Output the (x, y) coordinate of the center of the cell containing the given text.  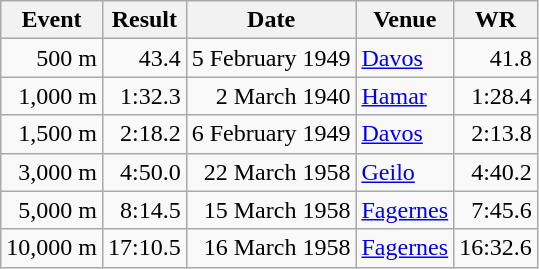
Result (144, 20)
16:32.6 (496, 248)
22 March 1958 (271, 172)
4:40.2 (496, 172)
41.8 (496, 58)
2:13.8 (496, 134)
2:18.2 (144, 134)
1:32.3 (144, 96)
5,000 m (52, 210)
WR (496, 20)
5 February 1949 (271, 58)
4:50.0 (144, 172)
Geilo (405, 172)
1,000 m (52, 96)
10,000 m (52, 248)
1:28.4 (496, 96)
Date (271, 20)
16 March 1958 (271, 248)
Event (52, 20)
2 March 1940 (271, 96)
500 m (52, 58)
1,500 m (52, 134)
17:10.5 (144, 248)
6 February 1949 (271, 134)
Hamar (405, 96)
Venue (405, 20)
3,000 m (52, 172)
15 March 1958 (271, 210)
8:14.5 (144, 210)
7:45.6 (496, 210)
43.4 (144, 58)
